Scan for the cell matching the given text and deliver its (X, Y) coordinate at center. 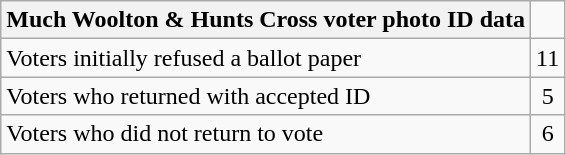
Much Woolton & Hunts Cross voter photo ID data (266, 20)
Voters initially refused a ballot paper (266, 58)
11 (548, 58)
6 (548, 134)
5 (548, 96)
Voters who did not return to vote (266, 134)
Voters who returned with accepted ID (266, 96)
